Capture the cell that displays the provided text and extract its (X, Y) central coordinate. 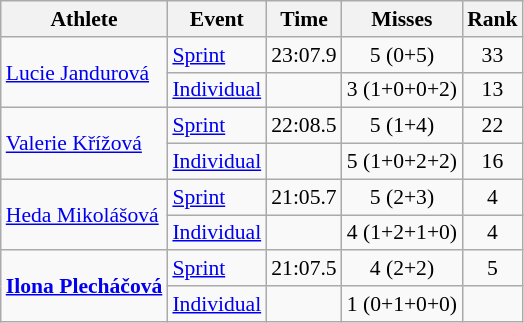
21:07.5 (304, 269)
5 (1+0+2+2) (402, 162)
Heda Mikolášová (84, 214)
Rank (492, 19)
22 (492, 126)
Ilona Plecháčová (84, 286)
1 (0+1+0+0) (402, 304)
5 (2+3) (402, 197)
3 (1+0+0+2) (402, 90)
Athlete (84, 19)
Valerie Křížová (84, 144)
22:08.5 (304, 126)
33 (492, 55)
4 (1+2+1+0) (402, 233)
Time (304, 19)
Lucie Jandurová (84, 72)
5 (0+5) (402, 55)
5 (1+4) (402, 126)
16 (492, 162)
23:07.9 (304, 55)
Event (216, 19)
5 (492, 269)
4 (2+2) (402, 269)
21:05.7 (304, 197)
13 (492, 90)
Misses (402, 19)
